For the text-containing cell, return its midpoint in [x, y] coordinate format. 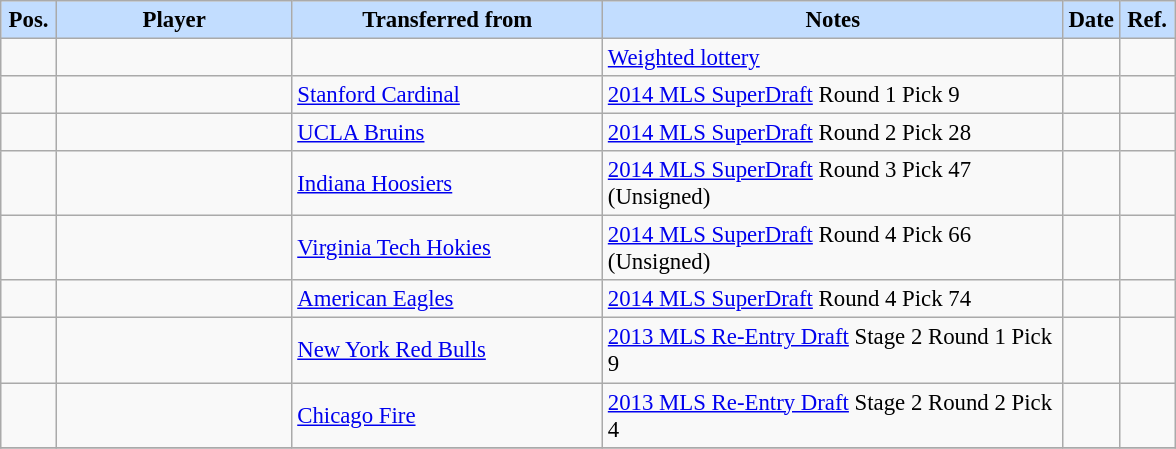
2014 MLS SuperDraft Round 2 Pick 28 [834, 133]
New York Red Bulls [448, 350]
Stanford Cardinal [448, 95]
Weighted lottery [834, 58]
Player [174, 20]
2014 MLS SuperDraft Round 4 Pick 74 [834, 299]
Chicago Fire [448, 416]
2013 MLS Re-Entry Draft Stage 2 Round 2 Pick 4 [834, 416]
2013 MLS Re-Entry Draft Stage 2 Round 1 Pick 9 [834, 350]
Pos. [29, 20]
Indiana Hoosiers [448, 184]
Transferred from [448, 20]
UCLA Bruins [448, 133]
Date [1091, 20]
2014 MLS SuperDraft Round 3 Pick 47 (Unsigned) [834, 184]
2014 MLS SuperDraft Round 4 Pick 66 (Unsigned) [834, 248]
Notes [834, 20]
Ref. [1147, 20]
Virginia Tech Hokies [448, 248]
American Eagles [448, 299]
2014 MLS SuperDraft Round 1 Pick 9 [834, 95]
